From the cell containing the given text, extract its center point as (X, Y) coordinate. 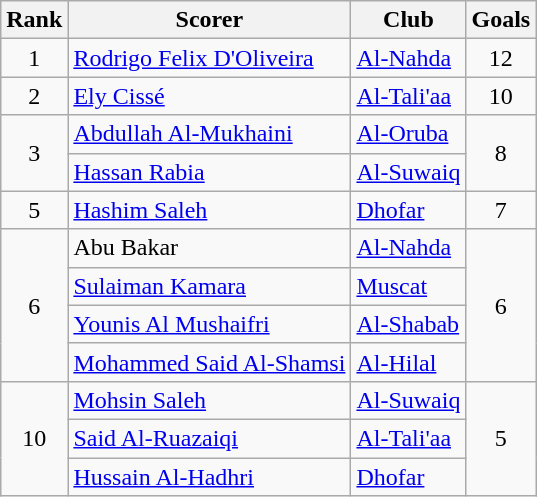
Ely Cissé (210, 96)
Goals (501, 20)
Younis Al Mushaifri (210, 324)
Al-Hilal (408, 362)
Al-Oruba (408, 134)
Rank (34, 20)
Hassan Rabia (210, 172)
12 (501, 58)
Sulaiman Kamara (210, 286)
Rodrigo Felix D'Oliveira (210, 58)
Hashim Saleh (210, 210)
Club (408, 20)
1 (34, 58)
Mohsin Saleh (210, 400)
Mohammed Said Al-Shamsi (210, 362)
Scorer (210, 20)
Said Al-Ruazaiqi (210, 438)
Muscat (408, 286)
8 (501, 153)
Al-Shabab (408, 324)
2 (34, 96)
Abdullah Al-Mukhaini (210, 134)
Hussain Al-Hadhri (210, 477)
7 (501, 210)
3 (34, 153)
Abu Bakar (210, 248)
